For the text-containing cell, return its midpoint in (x, y) coordinate format. 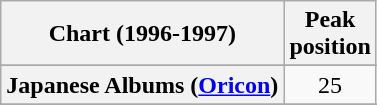
Peakposition (330, 34)
Chart (1996-1997) (142, 34)
25 (330, 85)
Japanese Albums (Oricon) (142, 85)
